Capture the cell that displays the provided text and extract its (x, y) central coordinate. 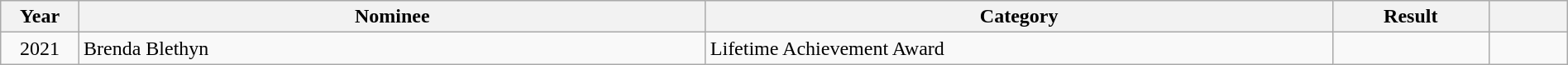
2021 (40, 48)
Category (1019, 17)
Year (40, 17)
Nominee (392, 17)
Lifetime Achievement Award (1019, 48)
Brenda Blethyn (392, 48)
Result (1411, 17)
